From the cell containing the given text, extract its center point as [x, y] coordinate. 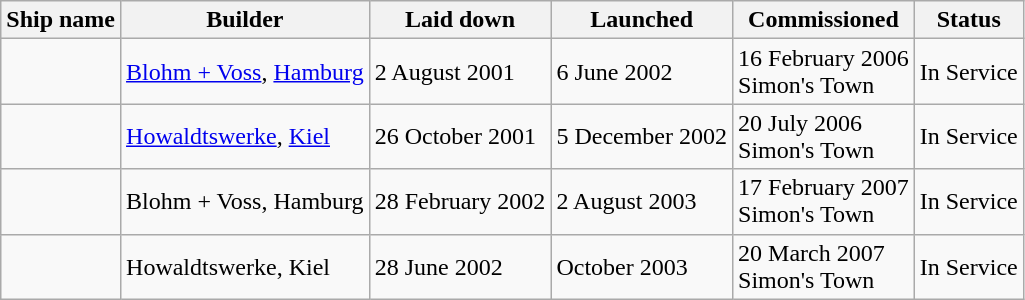
2 August 2003 [642, 202]
28 February 2002 [460, 202]
October 2003 [642, 266]
17 February 2007Simon's Town [824, 202]
20 July 2006Simon's Town [824, 136]
6 June 2002 [642, 72]
16 February 2006Simon's Town [824, 72]
Laid down [460, 20]
Builder [246, 20]
Ship name [61, 20]
2 August 2001 [460, 72]
Launched [642, 20]
Status [968, 20]
5 December 2002 [642, 136]
20 March 2007Simon's Town [824, 266]
28 June 2002 [460, 266]
Commissioned [824, 20]
26 October 2001 [460, 136]
